Determine the [x, y] coordinate at the center of the cell enclosing the given text.  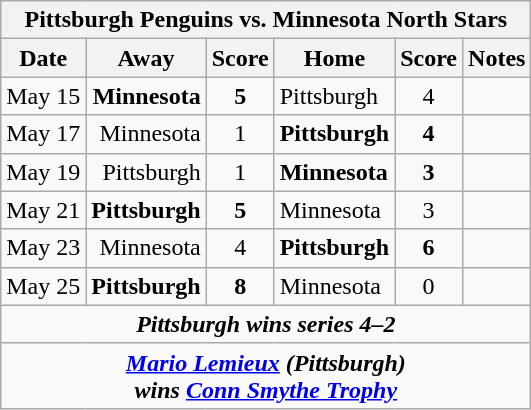
May 25 [44, 286]
6 [429, 248]
Date [44, 58]
8 [240, 286]
Pittsburgh Penguins vs. Minnesota North Stars [266, 20]
May 19 [44, 172]
May 21 [44, 210]
Mario Lemieux (Pittsburgh)wins Conn Smythe Trophy [266, 376]
Pittsburgh wins series 4–2 [266, 324]
0 [429, 286]
Away [146, 58]
May 17 [44, 134]
Notes [497, 58]
May 15 [44, 96]
Home [334, 58]
May 23 [44, 248]
